Identify which cell holds the provided text, then report its (x, y) central coordinate. 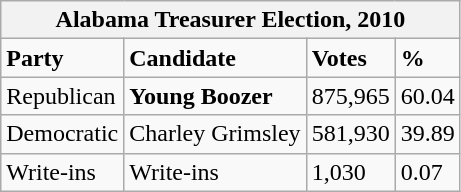
Votes (350, 58)
Democratic (62, 134)
Alabama Treasurer Election, 2010 (230, 20)
% (428, 58)
39.89 (428, 134)
Young Boozer (215, 96)
581,930 (350, 134)
0.07 (428, 172)
60.04 (428, 96)
Republican (62, 96)
Charley Grimsley (215, 134)
Candidate (215, 58)
1,030 (350, 172)
875,965 (350, 96)
Party (62, 58)
